Output the [x, y] coordinate of the center of the cell containing the given text.  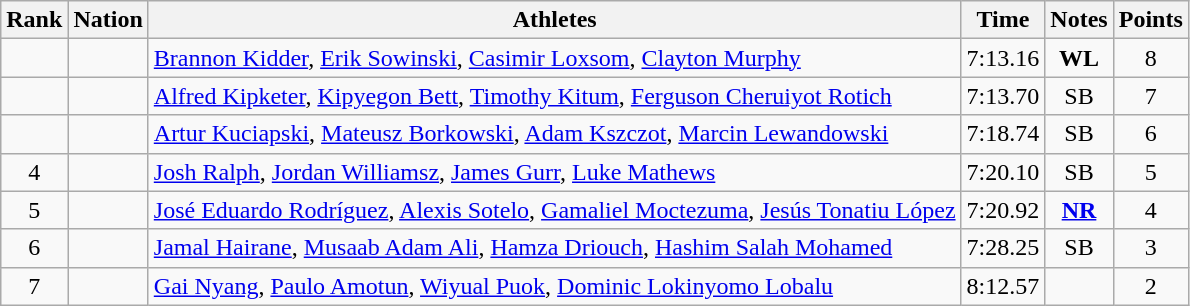
Points [1150, 20]
Josh Ralph, Jordan Williamsz, James Gurr, Luke Mathews [554, 172]
Rank [34, 20]
7:28.25 [1003, 248]
Brannon Kidder, Erik Sowinski, Casimir Loxsom, Clayton Murphy [554, 58]
Time [1003, 20]
José Eduardo Rodríguez, Alexis Sotelo, Gamaliel Moctezuma, Jesús Tonatiu López [554, 210]
Notes [1079, 20]
7:20.10 [1003, 172]
2 [1150, 286]
7:13.16 [1003, 58]
Jamal Hairane, Musaab Adam Ali, Hamza Driouch, Hashim Salah Mohamed [554, 248]
WL [1079, 58]
7:13.70 [1003, 96]
Athletes [554, 20]
8:12.57 [1003, 286]
7:20.92 [1003, 210]
8 [1150, 58]
Nation [108, 20]
7:18.74 [1003, 134]
3 [1150, 248]
Gai Nyang, Paulo Amotun, Wiyual Puok, Dominic Lokinyomo Lobalu [554, 286]
Alfred Kipketer, Kipyegon Bett, Timothy Kitum, Ferguson Cheruiyot Rotich [554, 96]
Artur Kuciapski, Mateusz Borkowski, Adam Kszczot, Marcin Lewandowski [554, 134]
NR [1079, 210]
